Extract the (X, Y) coordinate from the center of the cell holding the provided text.  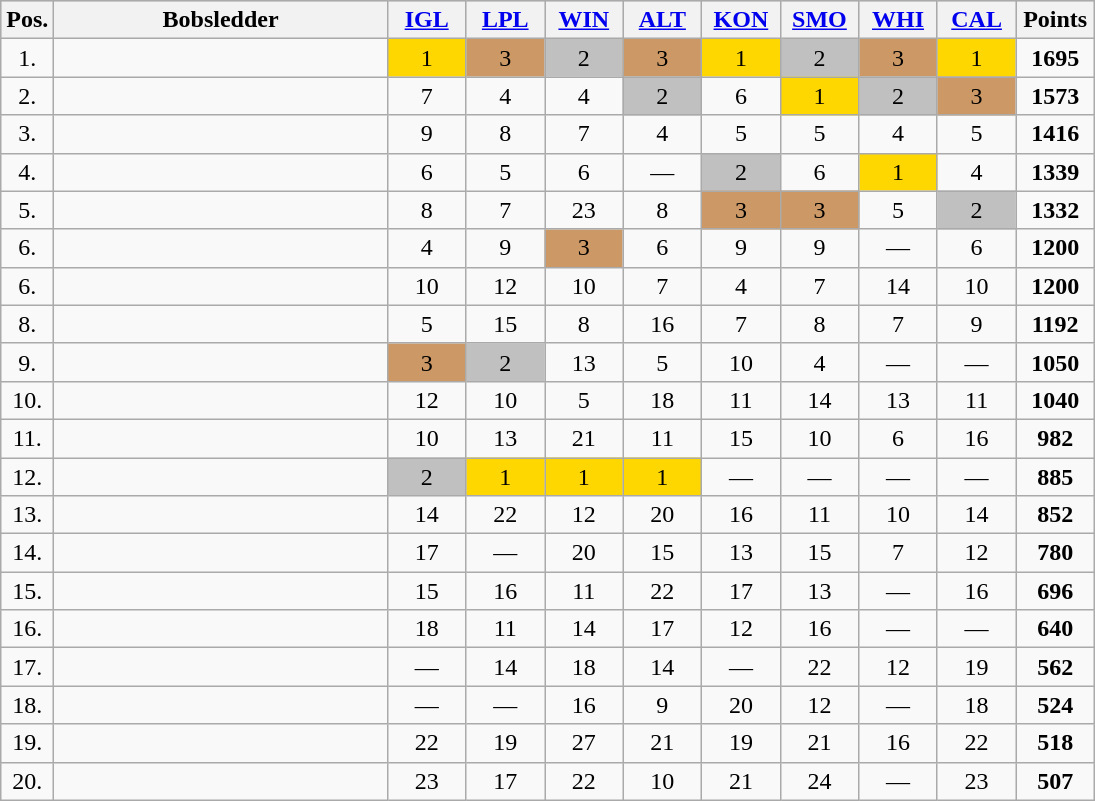
1695 (1056, 58)
852 (1056, 515)
27 (584, 743)
2. (28, 96)
Bobsledder (221, 20)
SMO (820, 20)
LPL (506, 20)
4. (28, 172)
12. (28, 477)
ALT (662, 20)
982 (1056, 438)
Pos. (28, 20)
5. (28, 210)
CAL (976, 20)
518 (1056, 743)
WIN (584, 20)
19. (28, 743)
11. (28, 438)
1050 (1056, 362)
WHI (898, 20)
14. (28, 553)
18. (28, 705)
13. (28, 515)
KON (742, 20)
507 (1056, 781)
1416 (1056, 134)
20. (28, 781)
562 (1056, 667)
1192 (1056, 324)
696 (1056, 591)
1332 (1056, 210)
3. (28, 134)
IGL (426, 20)
16. (28, 629)
9. (28, 362)
1339 (1056, 172)
24 (820, 781)
15. (28, 591)
1040 (1056, 400)
640 (1056, 629)
524 (1056, 705)
10. (28, 400)
885 (1056, 477)
1. (28, 58)
Points (1056, 20)
8. (28, 324)
780 (1056, 553)
1573 (1056, 96)
17. (28, 667)
